Pinpoint the cell where the given text exists, returning its (X, Y) midpoint coordinate. 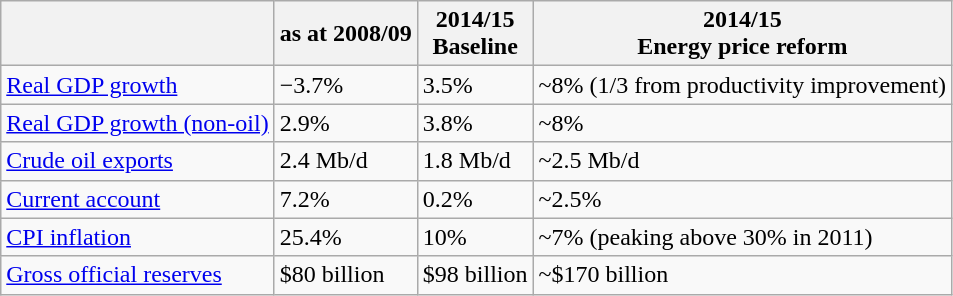
Real GDP growth (non-oil) (138, 123)
3.5% (475, 85)
0.2% (475, 199)
Gross official reserves (138, 275)
−3.7% (346, 85)
CPI inflation (138, 237)
Real GDP growth (138, 85)
Current account (138, 199)
Crude oil exports (138, 161)
2.9% (346, 123)
3.8% (475, 123)
~8% (742, 123)
2014/15Energy price reform (742, 34)
2.4 Mb/d (346, 161)
as at 2008/09 (346, 34)
~2.5% (742, 199)
~$170 billion (742, 275)
2014/15Baseline (475, 34)
1.8 Mb/d (475, 161)
25.4% (346, 237)
10% (475, 237)
$80 billion (346, 275)
~8% (1/3 from productivity improvement) (742, 85)
~7% (peaking above 30% in 2011) (742, 237)
7.2% (346, 199)
$98 billion (475, 275)
~2.5 Mb/d (742, 161)
